Search for the cell housing the specified text and yield its (X, Y) center coordinate. 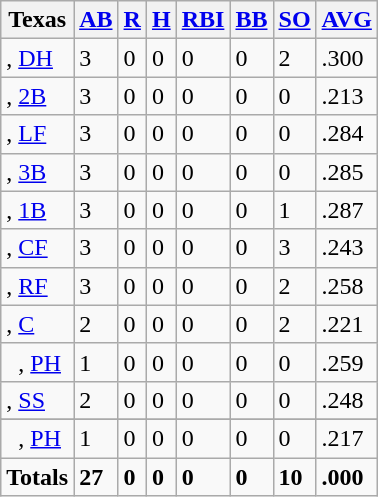
.243 (346, 248)
.217 (346, 438)
Texas (38, 20)
, CF (38, 248)
.259 (346, 362)
.300 (346, 58)
.287 (346, 210)
27 (96, 477)
, DH (38, 58)
AB (96, 20)
SO (294, 20)
, 2B (38, 96)
.248 (346, 400)
, LF (38, 134)
.213 (346, 96)
, C (38, 324)
.258 (346, 286)
.284 (346, 134)
RBI (203, 20)
, RF (38, 286)
.285 (346, 172)
, 3B (38, 172)
H (161, 20)
, SS (38, 400)
10 (294, 477)
.221 (346, 324)
AVG (346, 20)
R (132, 20)
, 1B (38, 210)
.000 (346, 477)
BB (252, 20)
Totals (38, 477)
